Provide the (x, y) coordinate of the cell's center where the given text is located.  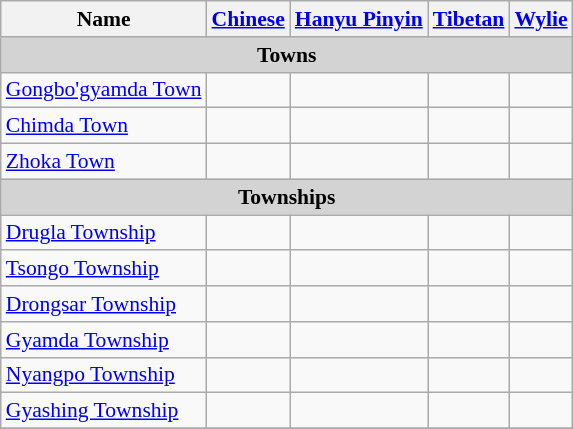
Nyangpo Township (104, 375)
Zhoka Town (104, 162)
Tsongo Township (104, 269)
Name (104, 19)
Wylie (540, 19)
Townships (287, 197)
Drongsar Township (104, 304)
Chimda Town (104, 126)
Towns (287, 55)
Tibetan (469, 19)
Gyashing Township (104, 411)
Hanyu Pinyin (359, 19)
Drugla Township (104, 233)
Chinese (248, 19)
Gyamda Township (104, 340)
Gongbo'gyamda Town (104, 90)
